Provide the (x, y) coordinate of the cell's center where the given text is located.  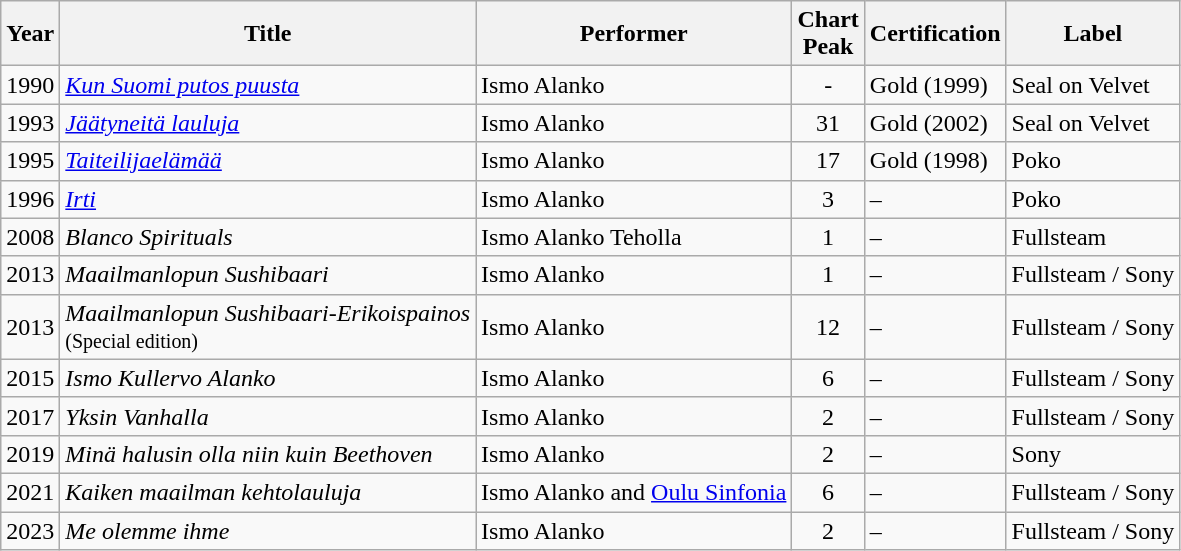
Maailmanlopun Sushibaari (268, 275)
Sony (1093, 454)
Gold (2002) (935, 123)
Performer (634, 34)
Me olemme ihme (268, 531)
- (828, 85)
Ismo Alanko Teholla (634, 237)
2015 (30, 378)
Gold (1999) (935, 85)
Yksin Vanhalla (268, 416)
Jäätyneitä lauluja (268, 123)
1996 (30, 199)
Fullsteam (1093, 237)
Taiteilijaelämää (268, 161)
2017 (30, 416)
Year (30, 34)
Irti (268, 199)
1995 (30, 161)
1990 (30, 85)
Kaiken maailman kehtolauluja (268, 492)
2008 (30, 237)
Certification (935, 34)
Ismo Kullervo Alanko (268, 378)
Gold (1998) (935, 161)
12 (828, 326)
1993 (30, 123)
Maailmanlopun Sushibaari-Erikoispainos (Special edition) (268, 326)
Kun Suomi putos puusta (268, 85)
Title (268, 34)
Label (1093, 34)
Blanco Spirituals (268, 237)
Chart Peak (828, 34)
2021 (30, 492)
2023 (30, 531)
Ismo Alanko and Oulu Sinfonia (634, 492)
2019 (30, 454)
Minä halusin olla niin kuin Beethoven (268, 454)
31 (828, 123)
3 (828, 199)
17 (828, 161)
